Identify which cell holds the provided text, then report its (X, Y) central coordinate. 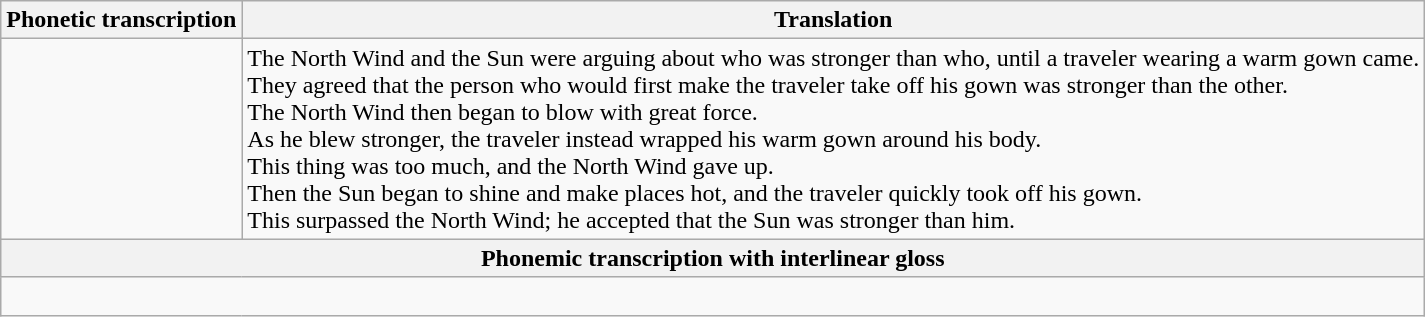
Phonemic transcription with interlinear gloss (713, 258)
Phonetic transcription (122, 20)
Translation (834, 20)
